Determine the (x, y) coordinate at the center of the cell enclosing the given text.  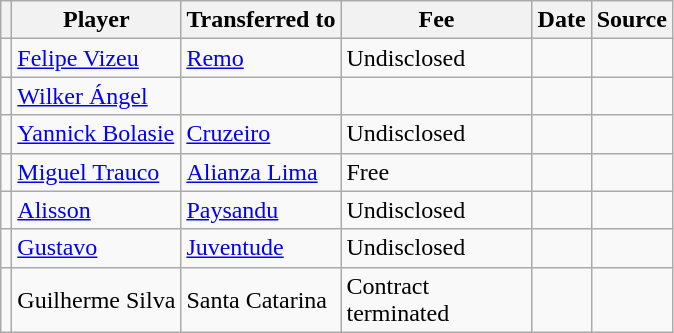
Alisson (96, 210)
Player (96, 20)
Date (562, 20)
Contract terminated (436, 300)
Remo (261, 58)
Fee (436, 20)
Wilker Ángel (96, 96)
Guilherme Silva (96, 300)
Alianza Lima (261, 172)
Source (632, 20)
Transferred to (261, 20)
Felipe Vizeu (96, 58)
Santa Catarina (261, 300)
Gustavo (96, 248)
Yannick Bolasie (96, 134)
Free (436, 172)
Paysandu (261, 210)
Juventude (261, 248)
Miguel Trauco (96, 172)
Cruzeiro (261, 134)
